Return (X, Y) of the center of cell containing provided text 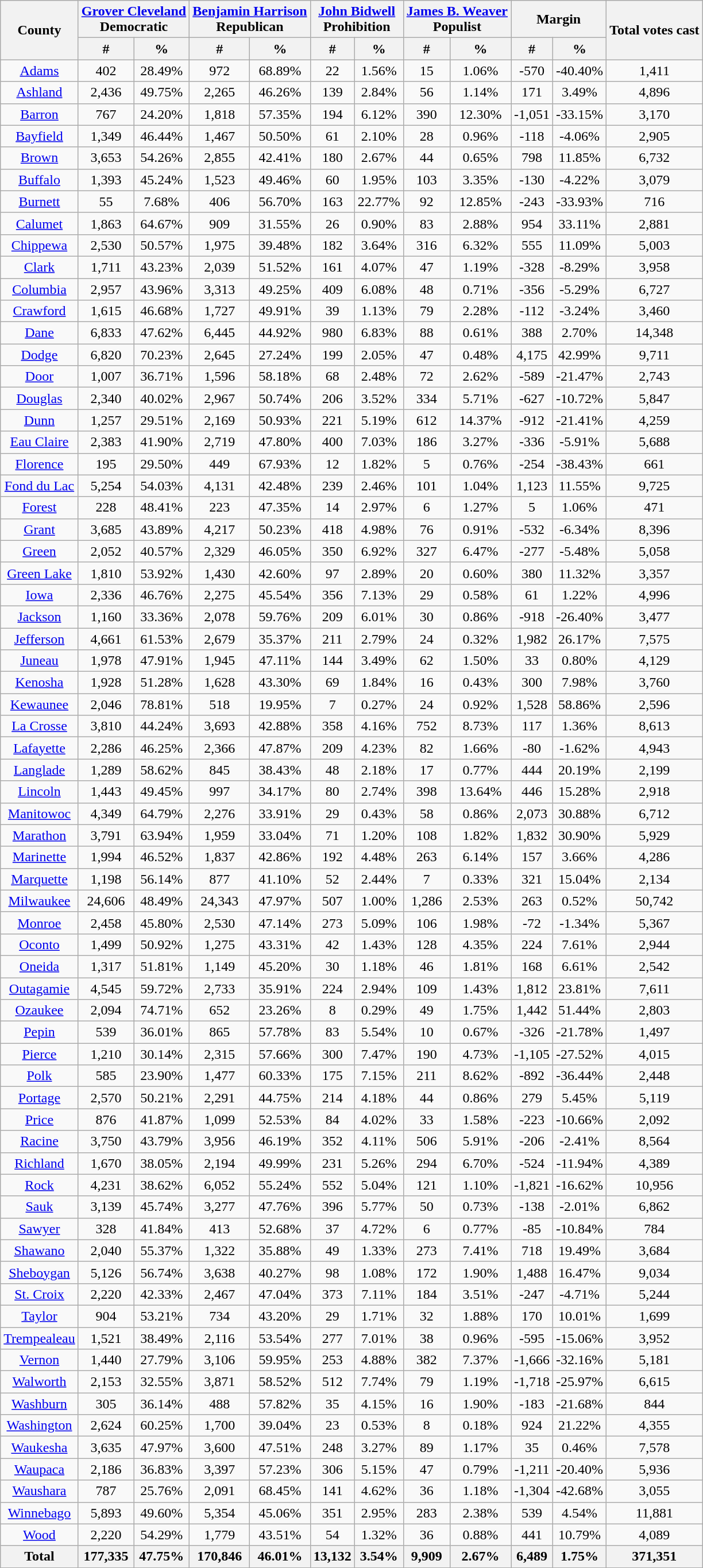
Juneau (39, 661)
4,996 (655, 595)
4.11% (379, 1141)
1,994 (106, 857)
5,003 (655, 245)
50.92% (162, 944)
239 (332, 486)
2,265 (219, 92)
11.09% (580, 245)
Washington (39, 1426)
3,397 (219, 1469)
Chippewa (39, 245)
305 (106, 1404)
52.53% (280, 1120)
Monroe (39, 923)
-1,718 (532, 1382)
2.89% (379, 573)
248 (332, 1447)
0.61% (480, 333)
1,149 (219, 966)
1,975 (219, 245)
La Crosse (39, 726)
-1.62% (580, 748)
-11.94% (580, 1163)
33.04% (280, 835)
5,119 (655, 1098)
9,909 (426, 1557)
82 (426, 748)
-627 (532, 398)
6,052 (219, 1185)
4,217 (219, 529)
56.70% (280, 202)
30.90% (580, 835)
Margin (559, 20)
-223 (532, 1120)
2.79% (379, 639)
-1.34% (580, 923)
2,733 (219, 988)
Marathon (39, 835)
2,624 (106, 1426)
14,348 (655, 333)
3,170 (655, 114)
2.28% (480, 311)
1,711 (106, 267)
13.64% (480, 792)
Oneida (39, 966)
33.91% (280, 814)
1.71% (379, 1316)
56 (426, 92)
24,606 (106, 901)
294 (426, 1163)
6,727 (655, 289)
47.51% (280, 1447)
0.32% (480, 639)
2,340 (106, 398)
194 (332, 114)
1,497 (655, 1032)
1,528 (532, 704)
7.74% (379, 1382)
17 (426, 770)
-27.52% (580, 1054)
-20.40% (580, 1469)
58.86% (580, 704)
Oconto (39, 944)
11.85% (580, 158)
49.25% (280, 289)
56.74% (162, 1272)
5.26% (379, 1163)
2.84% (379, 92)
182 (332, 245)
141 (332, 1491)
3.51% (480, 1294)
1.32% (379, 1535)
5,688 (655, 442)
Ozaukee (39, 1011)
-254 (532, 464)
7.47% (379, 1054)
43.96% (162, 289)
4,015 (655, 1054)
446 (532, 792)
512 (332, 1382)
7,575 (655, 639)
Jackson (39, 617)
334 (426, 398)
Sauk (39, 1207)
Columbia (39, 289)
306 (332, 1469)
279 (532, 1098)
41.87% (162, 1120)
-5.29% (580, 289)
36.71% (162, 377)
1,099 (219, 1120)
8,564 (655, 1141)
1.95% (379, 180)
-72 (532, 923)
4.15% (379, 1404)
Kenosha (39, 683)
-112 (532, 311)
444 (532, 770)
44.92% (280, 333)
3,952 (655, 1338)
0.53% (379, 1426)
-21.41% (580, 420)
78.81% (162, 704)
3,357 (655, 573)
180 (332, 158)
64.67% (162, 223)
36.14% (162, 1404)
47.35% (280, 508)
6.14% (480, 857)
50,742 (655, 901)
2,366 (219, 748)
40.57% (162, 551)
253 (332, 1360)
46.01% (280, 1557)
0.90% (379, 223)
Trempealeau (39, 1338)
42.60% (280, 573)
49.75% (162, 92)
8,396 (655, 529)
2,315 (219, 1054)
52 (332, 879)
35.37% (280, 639)
84 (332, 1120)
Milwaukee (39, 901)
0.58% (480, 595)
-138 (532, 1207)
39.04% (280, 1426)
163 (332, 202)
5.91% (480, 1141)
-130 (532, 180)
23.81% (580, 988)
5,181 (655, 1360)
1,670 (106, 1163)
2.44% (379, 879)
1.22% (580, 595)
199 (332, 355)
34.17% (280, 792)
1.36% (580, 726)
787 (106, 1491)
980 (332, 333)
2,286 (106, 748)
1,007 (106, 377)
358 (332, 726)
45.54% (280, 595)
283 (426, 1513)
-356 (532, 289)
74.71% (162, 1011)
20.19% (580, 770)
46.68% (162, 311)
10,956 (655, 1185)
30.88% (580, 814)
3,055 (655, 1491)
61.53% (162, 639)
1,818 (219, 114)
6.12% (379, 114)
30.14% (162, 1054)
2,918 (655, 792)
954 (532, 223)
277 (332, 1338)
Rock (39, 1185)
59.72% (162, 988)
2.18% (379, 770)
1,198 (106, 879)
42.48% (280, 486)
3,460 (655, 311)
2,199 (655, 770)
909 (219, 223)
42.41% (280, 158)
54.26% (162, 158)
-243 (532, 202)
-4.71% (580, 1294)
Benjamin HarrisonRepublican (250, 20)
Lincoln (39, 792)
1,812 (532, 988)
50.50% (280, 136)
-336 (532, 442)
0.71% (480, 289)
5,893 (106, 1513)
-912 (532, 420)
24.20% (162, 114)
59.76% (280, 617)
46.19% (280, 1141)
Polk (39, 1076)
4,389 (655, 1163)
221 (332, 420)
2,467 (219, 1294)
4.02% (379, 1120)
5,254 (106, 486)
4.73% (480, 1054)
418 (332, 529)
2.62% (480, 377)
58.62% (162, 770)
2,291 (219, 1098)
1,499 (106, 944)
46 (426, 966)
14.37% (480, 420)
0.76% (480, 464)
0.79% (480, 1469)
4,089 (655, 1535)
42.99% (580, 355)
19.49% (580, 1250)
-4.06% (580, 136)
68.45% (280, 1491)
Waushara (39, 1491)
14 (332, 508)
44.75% (280, 1098)
41.10% (280, 879)
45.06% (280, 1513)
4.35% (480, 944)
Total votes cast (655, 30)
3,635 (106, 1447)
47.76% (280, 1207)
865 (219, 1032)
48.49% (162, 901)
89 (426, 1447)
1,443 (106, 792)
4,259 (655, 420)
26.17% (580, 639)
6.47% (480, 551)
1.81% (480, 966)
7,578 (655, 1447)
371,351 (655, 1557)
15 (426, 71)
3,313 (219, 289)
43.79% (162, 1141)
11,881 (655, 1513)
388 (532, 333)
-570 (532, 71)
59.95% (280, 1360)
0.65% (480, 158)
380 (532, 573)
7.98% (580, 683)
177,335 (106, 1557)
2,153 (106, 1382)
Marinette (39, 857)
3,958 (655, 267)
4,355 (655, 1426)
3,079 (655, 180)
12.30% (480, 114)
-328 (532, 267)
214 (332, 1098)
1.27% (480, 508)
1,322 (219, 1250)
Waupaca (39, 1469)
3.66% (580, 857)
171 (532, 92)
Barron (39, 114)
2.48% (379, 377)
2,091 (219, 1491)
Bayfield (39, 136)
2,542 (655, 966)
Lafayette (39, 748)
80 (332, 792)
-38.43% (580, 464)
3,638 (219, 1272)
21.22% (580, 1426)
106 (426, 923)
Eau Claire (39, 442)
3,684 (655, 1250)
St. Croix (39, 1294)
Clark (39, 267)
Wood (39, 1535)
6,615 (655, 1382)
170,846 (219, 1557)
60.33% (280, 1076)
58.52% (280, 1382)
Green (39, 551)
2,383 (106, 442)
James B. WeaverPopulist (457, 20)
58.18% (280, 377)
3.64% (379, 245)
Douglas (39, 398)
4,129 (655, 661)
352 (332, 1141)
23 (332, 1426)
1,123 (532, 486)
47.91% (162, 661)
2,094 (106, 1011)
Sheboygan (39, 1272)
38.43% (280, 770)
734 (219, 1316)
904 (106, 1316)
Waukesha (39, 1447)
-32.16% (580, 1360)
8.73% (480, 726)
Price (39, 1120)
1,275 (219, 944)
223 (219, 508)
-40.40% (580, 71)
-21.68% (580, 1404)
55.37% (162, 1250)
10 (426, 1032)
42.86% (280, 857)
16.47% (580, 1272)
40.02% (162, 398)
-25.97% (580, 1382)
552 (332, 1185)
2,881 (655, 223)
-15.06% (580, 1338)
44.24% (162, 726)
-10.66% (580, 1120)
2,052 (106, 551)
10.01% (580, 1316)
-2.01% (580, 1207)
328 (106, 1229)
506 (426, 1141)
-42.68% (580, 1491)
1,699 (655, 1316)
441 (532, 1535)
1,628 (219, 683)
1,700 (219, 1426)
15.28% (580, 792)
1.00% (379, 901)
98 (332, 1272)
157 (532, 857)
316 (426, 245)
488 (219, 1404)
7.68% (162, 202)
2,186 (106, 1469)
-326 (532, 1032)
1,596 (219, 377)
88 (426, 333)
-21.47% (580, 377)
4,349 (106, 814)
2,679 (219, 639)
54.03% (162, 486)
Winnebago (39, 1513)
1,810 (106, 573)
-589 (532, 377)
4,231 (106, 1185)
County (39, 30)
32 (426, 1316)
51.44% (580, 1011)
1,160 (106, 617)
64.79% (162, 814)
471 (655, 508)
7.41% (480, 1250)
46.76% (162, 595)
5.45% (580, 1098)
53.92% (162, 573)
1.56% (379, 71)
2,275 (219, 595)
12.85% (480, 202)
2.10% (379, 136)
47.11% (280, 661)
7.15% (379, 1076)
6,820 (106, 355)
49.91% (280, 311)
43.20% (280, 1316)
4,286 (655, 857)
752 (426, 726)
1,286 (426, 901)
4,545 (106, 988)
0.33% (480, 879)
-21.78% (580, 1032)
27.24% (280, 355)
43.31% (280, 944)
1,982 (532, 639)
47.14% (280, 923)
7.01% (379, 1338)
2,134 (655, 879)
57.78% (280, 1032)
2,803 (655, 1011)
60 (332, 180)
-247 (532, 1294)
4.72% (379, 1229)
0.27% (379, 704)
45.20% (280, 966)
Brown (39, 158)
6.92% (379, 551)
9,711 (655, 355)
2,743 (655, 377)
-595 (532, 1338)
7.11% (379, 1294)
2,719 (219, 442)
29.51% (162, 420)
518 (219, 704)
Calumet (39, 223)
72 (426, 377)
54.29% (162, 1535)
57.66% (280, 1054)
4.48% (379, 857)
1,210 (106, 1054)
2,039 (219, 267)
50.23% (280, 529)
876 (106, 1120)
-26.40% (580, 617)
58 (426, 814)
396 (332, 1207)
67.93% (280, 464)
57.82% (280, 1404)
195 (106, 464)
2,073 (532, 814)
45.24% (162, 180)
2,116 (219, 1338)
2.70% (580, 333)
6,833 (106, 333)
1.84% (379, 683)
28 (426, 136)
139 (332, 92)
22.77% (379, 202)
38.62% (162, 1185)
Dane (39, 333)
4,896 (655, 92)
47.62% (162, 333)
-5.91% (580, 442)
1,863 (106, 223)
3,871 (219, 1382)
9,725 (655, 486)
767 (106, 114)
716 (655, 202)
997 (219, 792)
1,467 (219, 136)
Total (39, 1557)
2,905 (655, 136)
2.88% (480, 223)
5,847 (655, 398)
2.38% (480, 1513)
0.73% (480, 1207)
Richland (39, 1163)
46.25% (162, 748)
13,132 (332, 1557)
0.46% (580, 1447)
4.07% (379, 267)
5,929 (655, 835)
38 (426, 1338)
2,046 (106, 704)
784 (655, 1229)
2,092 (655, 1120)
1,430 (219, 573)
7.13% (379, 595)
3.54% (379, 1557)
5.71% (480, 398)
49.99% (280, 1163)
3,693 (219, 726)
6.01% (379, 617)
402 (106, 71)
41.90% (162, 442)
2,957 (106, 289)
612 (426, 420)
1,393 (106, 180)
2.46% (379, 486)
35.88% (280, 1250)
69 (332, 683)
68.89% (280, 71)
Buffalo (39, 180)
4.88% (379, 1360)
24,343 (219, 901)
190 (426, 1054)
0.52% (580, 901)
2.97% (379, 508)
-277 (532, 551)
0.67% (480, 1032)
186 (426, 442)
117 (532, 726)
51.52% (280, 267)
0.91% (480, 529)
42.88% (280, 726)
Crawford (39, 311)
-918 (532, 617)
47.87% (280, 748)
40.27% (280, 1272)
108 (426, 835)
351 (332, 1513)
55 (106, 202)
1,349 (106, 136)
5,936 (655, 1469)
-206 (532, 1141)
1,959 (219, 835)
1.88% (480, 1316)
350 (332, 551)
3,685 (106, 529)
128 (426, 944)
2,276 (219, 814)
68 (332, 377)
0.18% (480, 1426)
5,126 (106, 1272)
5.54% (379, 1032)
3,653 (106, 158)
-1,105 (532, 1054)
0.92% (480, 704)
103 (426, 180)
1,837 (219, 857)
53.21% (162, 1316)
Taylor (39, 1316)
1.04% (480, 486)
1,978 (106, 661)
-85 (532, 1229)
231 (332, 1163)
175 (332, 1076)
Outagamie (39, 988)
373 (332, 1294)
398 (426, 792)
1.50% (480, 661)
845 (219, 770)
413 (219, 1229)
1,411 (655, 71)
1,488 (532, 1272)
228 (106, 508)
-532 (532, 529)
20 (426, 573)
Pepin (39, 1032)
28.49% (162, 71)
43.30% (280, 683)
Kewaunee (39, 704)
-1,821 (532, 1185)
6.83% (379, 333)
-5.48% (580, 551)
-8.29% (580, 267)
39.48% (280, 245)
1,779 (219, 1535)
1.98% (480, 923)
42 (332, 944)
718 (532, 1250)
6,732 (655, 158)
-2.41% (580, 1141)
Door (39, 377)
32.55% (162, 1382)
46.26% (280, 92)
2,336 (106, 595)
52.68% (280, 1229)
22 (332, 71)
39 (332, 311)
-10.84% (580, 1229)
19.95% (280, 704)
36.83% (162, 1469)
Washburn (39, 1404)
46.44% (162, 136)
1.08% (379, 1272)
4.23% (379, 748)
972 (219, 71)
-16.62% (580, 1185)
0.80% (580, 661)
-1,666 (532, 1360)
5.77% (379, 1207)
-36.44% (580, 1076)
1,945 (219, 661)
3.35% (480, 180)
3,750 (106, 1141)
356 (332, 595)
43.51% (280, 1535)
92 (426, 202)
-33.93% (580, 202)
37 (332, 1229)
4.16% (379, 726)
49.46% (280, 180)
6.32% (480, 245)
449 (219, 464)
6,712 (655, 814)
26 (332, 223)
2,436 (106, 92)
63.94% (162, 835)
2,194 (219, 1163)
John BidwellProhibition (357, 20)
1.66% (480, 748)
206 (332, 398)
Manitowoc (39, 814)
1,440 (106, 1360)
798 (532, 158)
42.33% (162, 1294)
2,448 (655, 1076)
Green Lake (39, 573)
38.49% (162, 1338)
Sawyer (39, 1229)
844 (655, 1404)
-1,304 (532, 1491)
7.37% (480, 1360)
7.61% (580, 944)
Dunn (39, 420)
2,040 (106, 1250)
6.61% (580, 966)
1,727 (219, 311)
3,277 (219, 1207)
4,661 (106, 639)
652 (219, 1011)
Iowa (39, 595)
1.58% (480, 1120)
29.50% (162, 464)
877 (219, 879)
31.55% (280, 223)
50.74% (280, 398)
1.17% (480, 1447)
5.15% (379, 1469)
50 (426, 1207)
6.08% (379, 289)
49.60% (162, 1513)
10.79% (580, 1535)
8,613 (655, 726)
327 (426, 551)
46.52% (162, 857)
409 (332, 289)
4,943 (655, 748)
1.10% (480, 1185)
5,367 (655, 923)
57.23% (280, 1469)
Portage (39, 1098)
-183 (532, 1404)
400 (332, 442)
4.98% (379, 529)
47.80% (280, 442)
1,832 (532, 835)
2.74% (379, 792)
11.55% (580, 486)
1,523 (219, 180)
Florence (39, 464)
0.48% (480, 355)
144 (332, 661)
5,058 (655, 551)
70.23% (162, 355)
5,244 (655, 1294)
Shawano (39, 1250)
50.21% (162, 1098)
661 (655, 464)
0.29% (379, 1011)
53.54% (280, 1338)
1,257 (106, 420)
390 (426, 114)
1,928 (106, 683)
23.90% (162, 1076)
Jefferson (39, 639)
7.03% (379, 442)
1,477 (219, 1076)
2.94% (379, 988)
2,570 (106, 1098)
Ashland (39, 92)
5.19% (379, 420)
3,106 (219, 1360)
12 (332, 464)
Pierce (39, 1054)
71 (332, 835)
Walworth (39, 1382)
-33.15% (580, 114)
2,329 (219, 551)
Burnett (39, 202)
11.32% (580, 573)
555 (532, 245)
2,169 (219, 420)
4,131 (219, 486)
3,139 (106, 1207)
2,645 (219, 355)
161 (332, 267)
23.26% (280, 1011)
Grover ClevelandDemocratic (134, 20)
1,521 (106, 1338)
48.41% (162, 508)
2,944 (655, 944)
Marquette (39, 879)
7,611 (655, 988)
-1,211 (532, 1469)
-80 (532, 748)
33.36% (162, 617)
5,354 (219, 1513)
2.95% (379, 1513)
8.62% (480, 1076)
6.70% (480, 1163)
507 (332, 901)
Racine (39, 1141)
Vernon (39, 1360)
-10.72% (580, 398)
0.88% (480, 1535)
1.14% (480, 92)
62 (426, 661)
38.05% (162, 1163)
Adams (39, 71)
9,034 (655, 1272)
47.04% (280, 1294)
6,862 (655, 1207)
2,855 (219, 158)
-118 (532, 136)
43.89% (162, 529)
172 (426, 1272)
2.53% (480, 901)
51.81% (162, 966)
585 (106, 1076)
4.62% (379, 1491)
Fond du Lac (39, 486)
1.33% (379, 1250)
184 (426, 1294)
25.76% (162, 1491)
1.20% (379, 835)
6,445 (219, 333)
3,791 (106, 835)
45.74% (162, 1207)
-892 (532, 1076)
49.45% (162, 792)
43.23% (162, 267)
-6.34% (580, 529)
2,458 (106, 923)
Langlade (39, 770)
50.93% (280, 420)
50.57% (162, 245)
Dodge (39, 355)
-3.24% (580, 311)
3,600 (219, 1447)
924 (532, 1426)
3,810 (106, 726)
Forest (39, 508)
-524 (532, 1163)
1,615 (106, 311)
4.54% (580, 1513)
5.09% (379, 923)
41.84% (162, 1229)
35.91% (280, 988)
33.11% (580, 223)
2,596 (655, 704)
3,760 (655, 683)
Grant (39, 529)
46.05% (280, 551)
55.24% (280, 1185)
192 (332, 857)
382 (426, 1360)
47.75% (162, 1557)
4,175 (532, 355)
321 (532, 879)
36.01% (162, 1032)
97 (332, 573)
45.80% (162, 923)
27.79% (162, 1360)
4.18% (379, 1098)
54 (332, 1535)
57.35% (280, 114)
168 (532, 966)
3,956 (219, 1141)
406 (219, 202)
2.05% (379, 355)
5.04% (379, 1185)
-4.22% (580, 180)
51.28% (162, 683)
56.14% (162, 879)
6,489 (532, 1557)
3,477 (655, 617)
170 (532, 1316)
1,317 (106, 966)
1,442 (532, 1011)
-1,051 (532, 114)
121 (426, 1185)
1.13% (379, 311)
3.52% (379, 398)
1,289 (106, 770)
76 (426, 529)
109 (426, 988)
101 (426, 486)
2,967 (219, 398)
0.60% (480, 573)
60.25% (162, 1426)
2,078 (219, 617)
15.04% (580, 879)
